Locate the cell with the specified text and output its (X, Y) center coordinate. 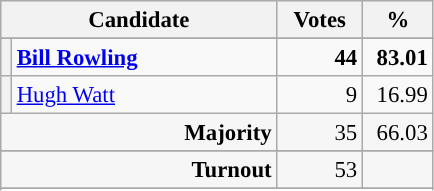
66.03 (398, 133)
Votes (320, 20)
9 (320, 95)
83.01 (398, 58)
Turnout (139, 170)
Hugh Watt (144, 95)
% (398, 20)
35 (320, 133)
Bill Rowling (144, 58)
Candidate (139, 20)
44 (320, 58)
53 (320, 170)
16.99 (398, 95)
Majority (139, 133)
